Scan for the cell matching the given text and deliver its [x, y] coordinate at center. 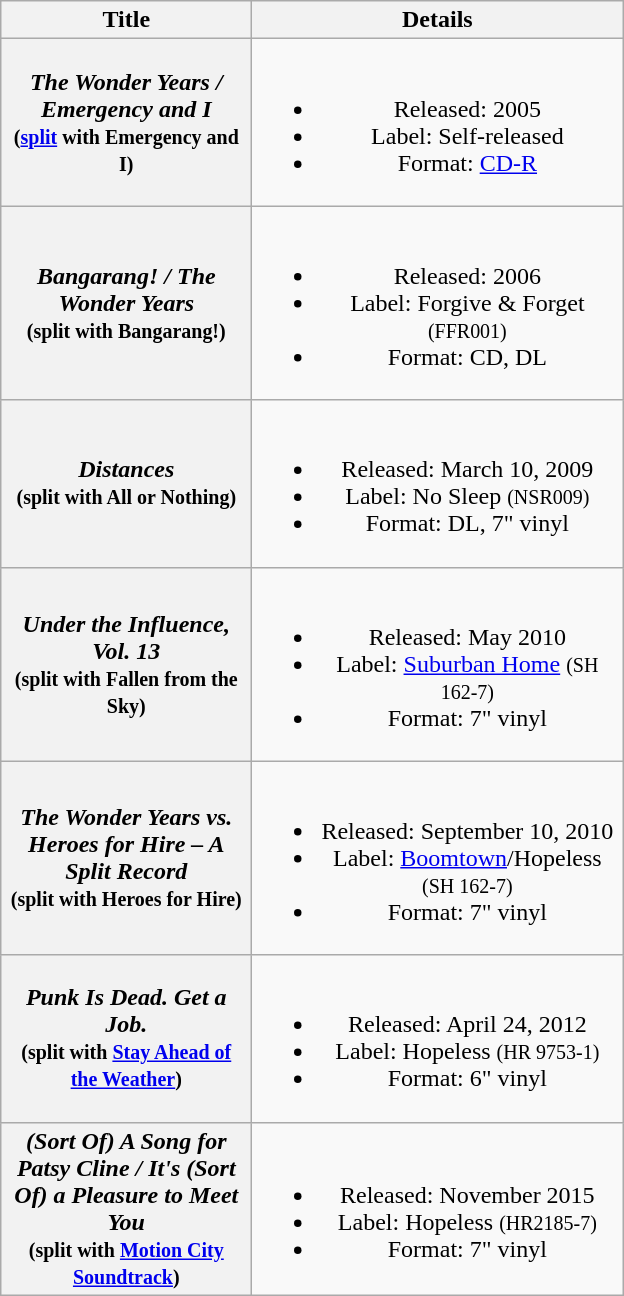
Punk Is Dead. Get a Job.(split with Stay Ahead of the Weather) [126, 1038]
The Wonder Years vs. Heroes for Hire – A Split Record(split with Heroes for Hire) [126, 858]
Released: April 24, 2012Label: Hopeless (HR 9753-1)Format: 6" vinyl [438, 1038]
Released: November 2015Label: Hopeless (HR2185-7)Format: 7" vinyl [438, 1208]
The Wonder Years / Emergency and I(split with Emergency and I) [126, 122]
Released: 2006Label: Forgive & Forget (FFR001)Format: CD, DL [438, 303]
Released: March 10, 2009Label: No Sleep (NSR009)Format: DL, 7" vinyl [438, 484]
Under the Influence, Vol. 13(split with Fallen from the Sky) [126, 664]
Distances(split with All or Nothing) [126, 484]
Bangarang! / The Wonder Years(split with Bangarang!) [126, 303]
Released: September 10, 2010Label: Boomtown/Hopeless (SH 162-7)Format: 7" vinyl [438, 858]
Released: May 2010Label: Suburban Home (SH 162-7)Format: 7" vinyl [438, 664]
(Sort Of) A Song for Patsy Cline / It's (Sort Of) a Pleasure to Meet You(split with Motion City Soundtrack) [126, 1208]
Title [126, 20]
Released: 2005Label: Self-releasedFormat: CD-R [438, 122]
Details [438, 20]
